Pinpoint the cell where the given text exists, returning its (X, Y) midpoint coordinate. 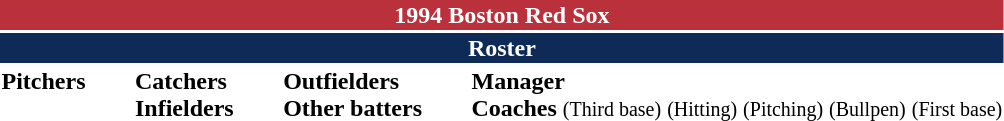
Roster (502, 48)
1994 Boston Red Sox (502, 15)
